Search for the cell housing the specified text and yield its [X, Y] center coordinate. 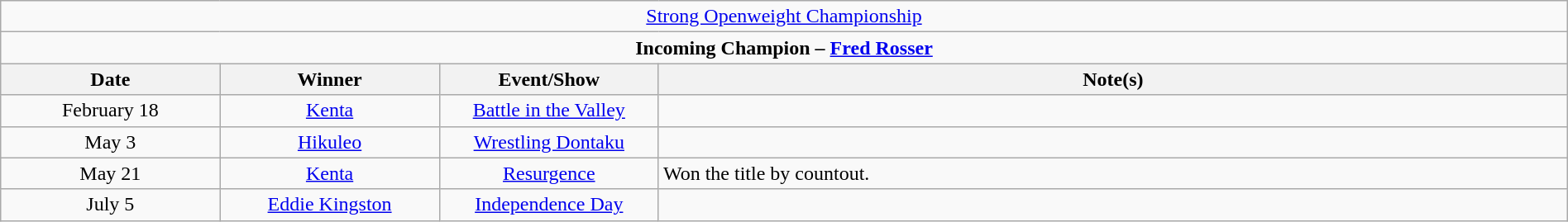
Eddie Kingston [329, 205]
Event/Show [549, 79]
Won the title by countout. [1113, 173]
Independence Day [549, 205]
May 21 [111, 173]
July 5 [111, 205]
Wrestling Dontaku [549, 142]
Hikuleo [329, 142]
Winner [329, 79]
February 18 [111, 111]
Note(s) [1113, 79]
Resurgence [549, 173]
Incoming Champion – Fred Rosser [784, 48]
May 3 [111, 142]
Battle in the Valley [549, 111]
Strong Openweight Championship [784, 17]
Date [111, 79]
